Output the [X, Y] coordinate of the center of the cell containing the given text.  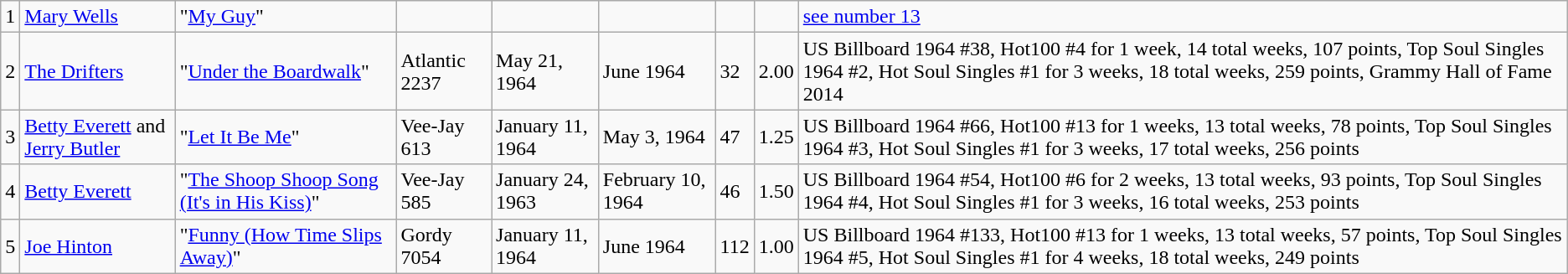
32 [735, 71]
"Under the Boardwalk" [286, 71]
May 3, 1964 [657, 137]
see number 13 [1183, 17]
"Let It Be Me" [286, 137]
112 [735, 246]
5 [10, 246]
46 [735, 191]
"The Shoop Shoop Song (It's in His Kiss)" [286, 191]
Atlantic 2237 [444, 71]
Gordy 7054 [444, 246]
1.25 [776, 137]
3 [10, 137]
Vee-Jay 585 [444, 191]
Joe Hinton [97, 246]
1.00 [776, 246]
2.00 [776, 71]
Betty Everett and Jerry Butler [97, 137]
The Drifters [97, 71]
Mary Wells [97, 17]
May 21, 1964 [545, 71]
1 [10, 17]
47 [735, 137]
"Funny (How Time Slips Away)" [286, 246]
February 10, 1964 [657, 191]
"My Guy" [286, 17]
Betty Everett [97, 191]
January 24, 1963 [545, 191]
2 [10, 71]
Vee-Jay 613 [444, 137]
1.50 [776, 191]
4 [10, 191]
